Output the (x, y) coordinate of the center of the cell containing the given text.  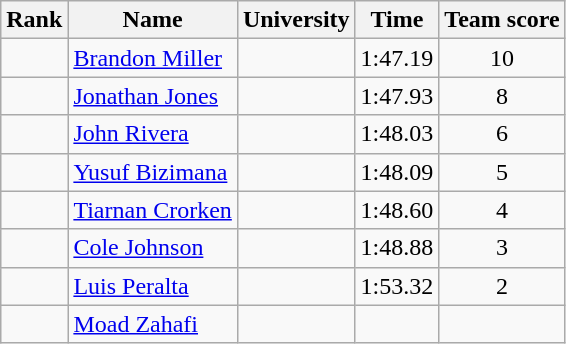
University (296, 20)
1:53.32 (397, 286)
Jonathan Jones (153, 96)
6 (502, 134)
3 (502, 248)
4 (502, 210)
1:48.88 (397, 248)
1:47.19 (397, 58)
Rank (34, 20)
2 (502, 286)
1:48.60 (397, 210)
Name (153, 20)
Luis Peralta (153, 286)
1:48.09 (397, 172)
Yusuf Bizimana (153, 172)
Team score (502, 20)
5 (502, 172)
Brandon Miller (153, 58)
Moad Zahafi (153, 324)
10 (502, 58)
Time (397, 20)
8 (502, 96)
Tiarnan Crorken (153, 210)
John Rivera (153, 134)
1:47.93 (397, 96)
1:48.03 (397, 134)
Cole Johnson (153, 248)
